For the text-containing cell, return its midpoint in [X, Y] coordinate format. 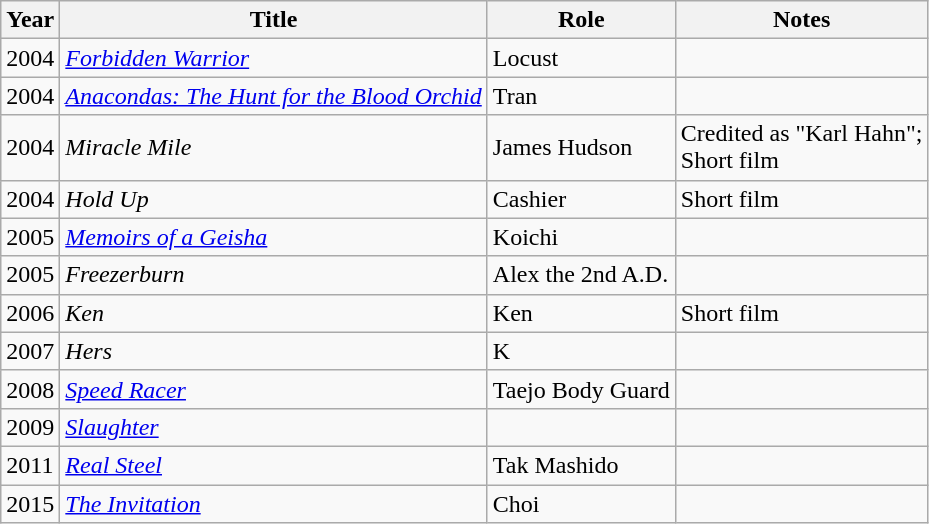
Role [581, 20]
Miracle Mile [274, 148]
The Invitation [274, 503]
Anacondas: The Hunt for the Blood Orchid [274, 96]
Credited as "Karl Hahn";Short film [802, 148]
Locust [581, 58]
Cashier [581, 199]
Freezerburn [274, 275]
Forbidden Warrior [274, 58]
Hold Up [274, 199]
Real Steel [274, 465]
2015 [30, 503]
Title [274, 20]
Choi [581, 503]
Koichi [581, 237]
Alex the 2nd A.D. [581, 275]
Notes [802, 20]
2011 [30, 465]
Tran [581, 96]
Hers [274, 351]
Year [30, 20]
2007 [30, 351]
Tak Mashido [581, 465]
K [581, 351]
Memoirs of a Geisha [274, 237]
Taejo Body Guard [581, 389]
2006 [30, 313]
Slaughter [274, 427]
2009 [30, 427]
James Hudson [581, 148]
Speed Racer [274, 389]
2008 [30, 389]
